Pinpoint the cell where the given text exists, returning its (x, y) midpoint coordinate. 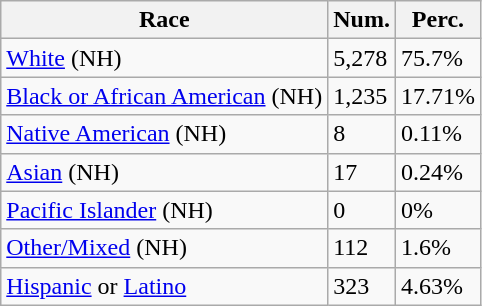
Hispanic or Latino (164, 286)
17 (362, 172)
1.6% (438, 248)
0.11% (438, 134)
Other/Mixed (NH) (164, 248)
Black or African American (NH) (164, 96)
5,278 (362, 58)
112 (362, 248)
17.71% (438, 96)
1,235 (362, 96)
323 (362, 286)
Num. (362, 20)
Native American (NH) (164, 134)
Pacific Islander (NH) (164, 210)
White (NH) (164, 58)
0.24% (438, 172)
Race (164, 20)
Asian (NH) (164, 172)
75.7% (438, 58)
0 (362, 210)
0% (438, 210)
4.63% (438, 286)
8 (362, 134)
Perc. (438, 20)
